Provide the [X, Y] coordinate of the cell's center where the given text is located.  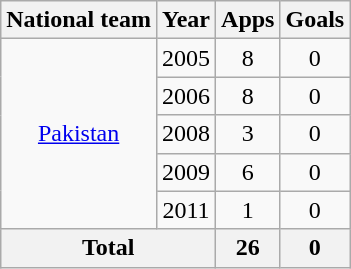
Pakistan [79, 134]
1 [248, 210]
Apps [248, 20]
2008 [186, 134]
3 [248, 134]
Total [108, 248]
2006 [186, 96]
2009 [186, 172]
Year [186, 20]
26 [248, 248]
2011 [186, 210]
National team [79, 20]
Goals [315, 20]
2005 [186, 58]
6 [248, 172]
